Capture the cell that displays the provided text and extract its (X, Y) central coordinate. 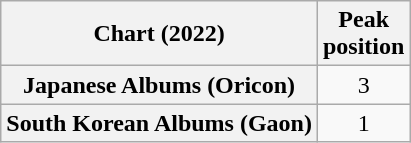
3 (363, 85)
South Korean Albums (Gaon) (160, 123)
1 (363, 123)
Peakposition (363, 34)
Chart (2022) (160, 34)
Japanese Albums (Oricon) (160, 85)
